Detect which cell encompasses the target text, then output its (x, y) center coordinate. 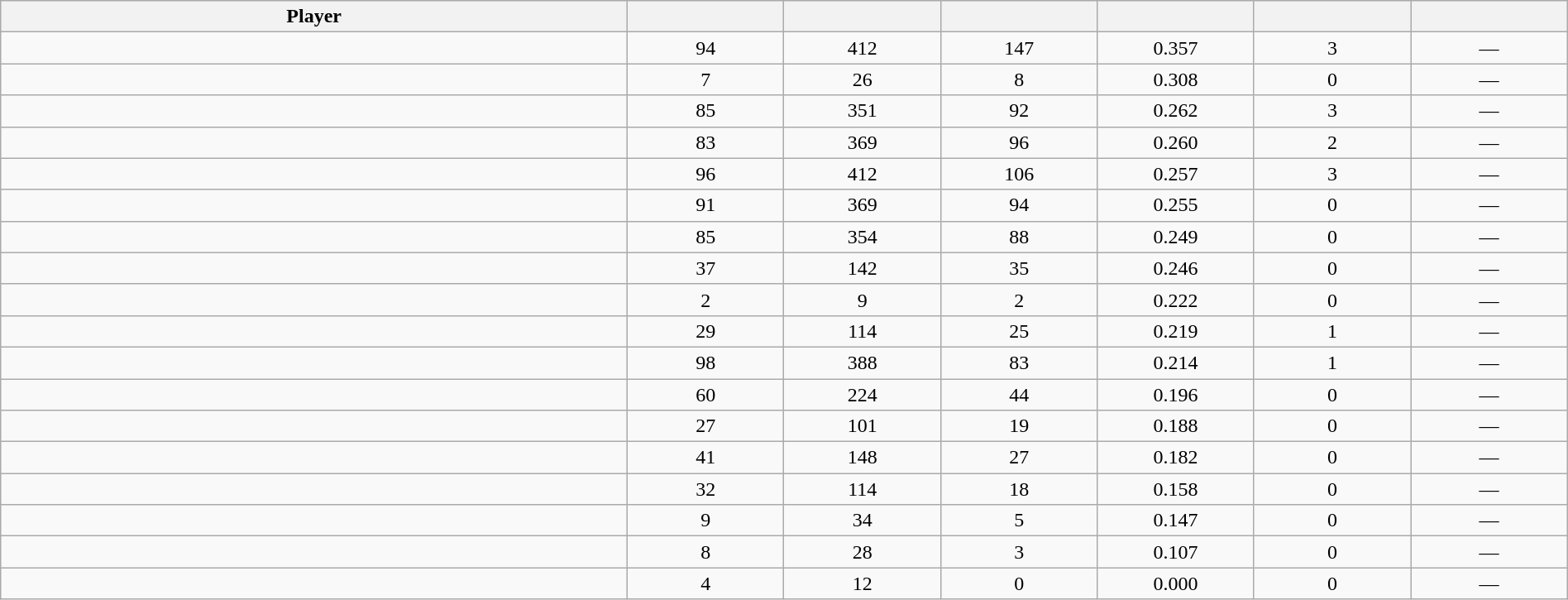
0.262 (1176, 111)
7 (706, 79)
0.107 (1176, 552)
148 (862, 458)
28 (862, 552)
0.000 (1176, 583)
98 (706, 362)
0.219 (1176, 331)
26 (862, 79)
18 (1019, 489)
0.255 (1176, 205)
35 (1019, 268)
32 (706, 489)
106 (1019, 174)
0.214 (1176, 362)
34 (862, 521)
101 (862, 426)
44 (1019, 395)
41 (706, 458)
351 (862, 111)
0.308 (1176, 79)
0.260 (1176, 142)
0.357 (1176, 48)
0.249 (1176, 237)
29 (706, 331)
0.222 (1176, 300)
224 (862, 395)
354 (862, 237)
4 (706, 583)
60 (706, 395)
Player (314, 17)
25 (1019, 331)
12 (862, 583)
147 (1019, 48)
5 (1019, 521)
37 (706, 268)
19 (1019, 426)
91 (706, 205)
142 (862, 268)
0.257 (1176, 174)
0.182 (1176, 458)
388 (862, 362)
92 (1019, 111)
0.196 (1176, 395)
0.147 (1176, 521)
88 (1019, 237)
0.246 (1176, 268)
0.158 (1176, 489)
0.188 (1176, 426)
